From the cell containing the given text, extract its center point as [x, y] coordinate. 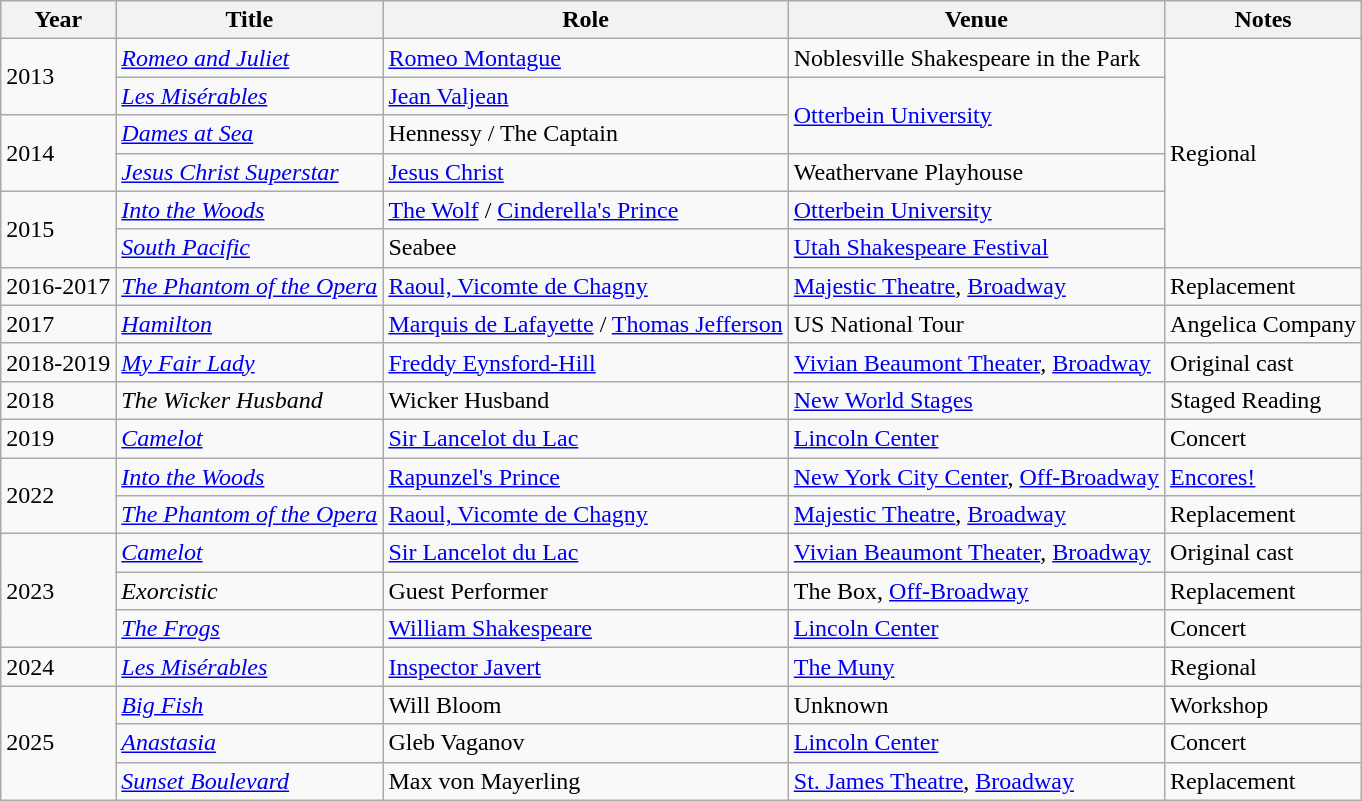
The Wicker Husband [250, 400]
Jesus Christ [586, 172]
South Pacific [250, 248]
Jesus Christ Superstar [250, 172]
2016-2017 [58, 286]
Workshop [1264, 705]
William Shakespeare [586, 629]
2023 [58, 591]
2022 [58, 496]
My Fair Lady [250, 362]
Freddy Eynsford-Hill [586, 362]
Angelica Company [1264, 324]
2017 [58, 324]
Rapunzel's Prince [586, 477]
The Wolf / Cinderella's Prince [586, 210]
Dames at Sea [250, 134]
Guest Performer [586, 591]
Weathervane Playhouse [976, 172]
Encores! [1264, 477]
2025 [58, 743]
New York City Center, Off-Broadway [976, 477]
New World Stages [976, 400]
Romeo Montague [586, 58]
The Muny [976, 667]
Utah Shakespeare Festival [976, 248]
Role [586, 20]
Notes [1264, 20]
Hamilton [250, 324]
Max von Mayerling [586, 781]
Venue [976, 20]
2024 [58, 667]
2018 [58, 400]
Exorcistic [250, 591]
Inspector Javert [586, 667]
Title [250, 20]
Unknown [976, 705]
Will Bloom [586, 705]
2013 [58, 77]
The Frogs [250, 629]
2018-2019 [58, 362]
Staged Reading [1264, 400]
US National Tour [976, 324]
Sunset Boulevard [250, 781]
2015 [58, 229]
St. James Theatre, Broadway [976, 781]
Marquis de Lafayette / Thomas Jefferson [586, 324]
2019 [58, 438]
2014 [58, 153]
Year [58, 20]
Gleb Vaganov [586, 743]
Big Fish [250, 705]
The Box, Off-Broadway [976, 591]
Jean Valjean [586, 96]
Anastasia [250, 743]
Wicker Husband [586, 400]
Hennessy / The Captain [586, 134]
Romeo and Juliet [250, 58]
Seabee [586, 248]
Noblesville Shakespeare in the Park [976, 58]
